Detect which cell encompasses the target text, then output its [x, y] center coordinate. 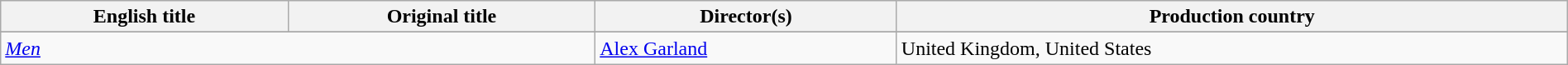
Men [298, 48]
Production country [1232, 17]
Alex Garland [746, 48]
Original title [442, 17]
English title [144, 17]
United Kingdom, United States [1232, 48]
Director(s) [746, 17]
